From the cell containing the given text, extract its center point as [X, Y] coordinate. 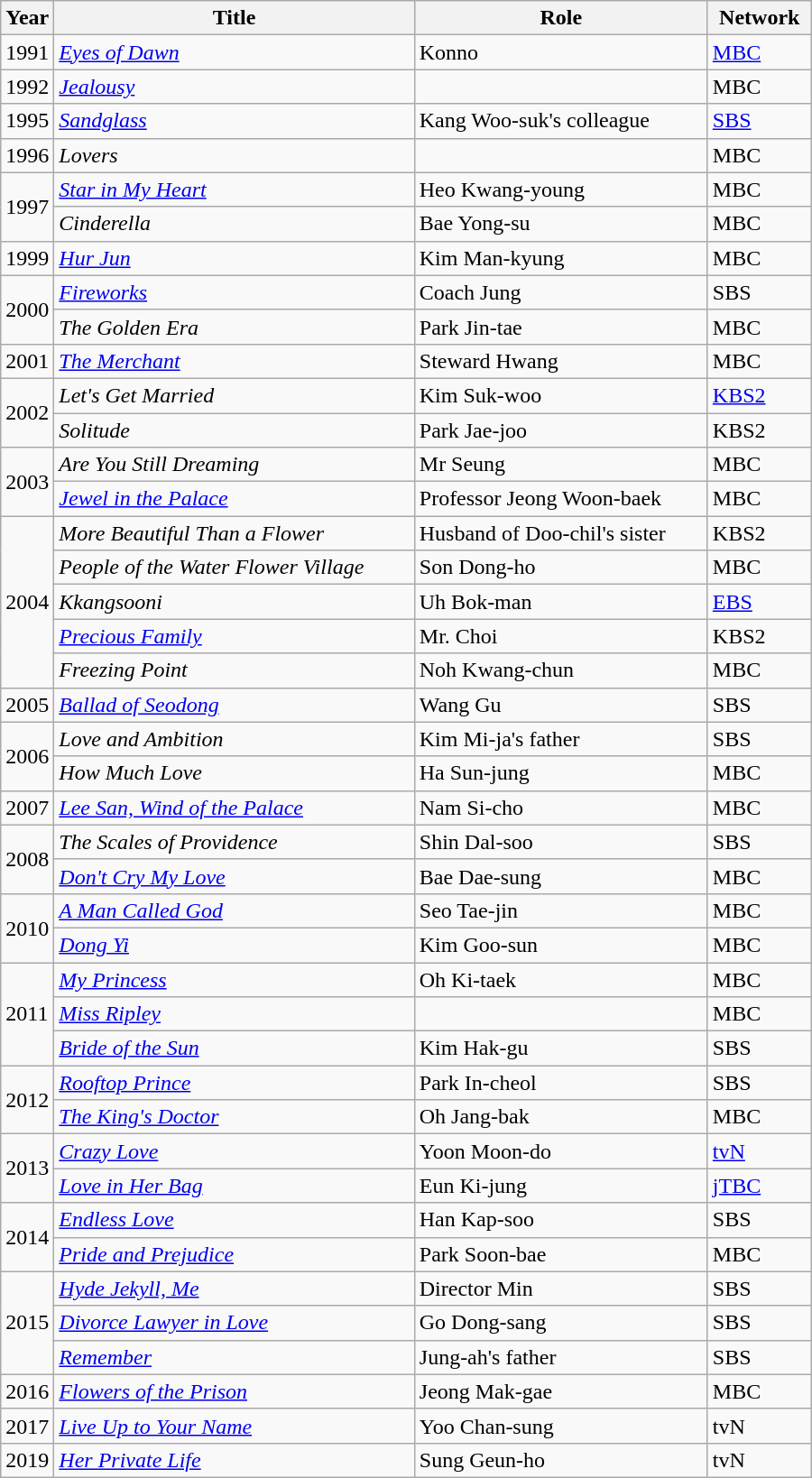
Cinderella [235, 224]
More Beautiful Than a Flower [235, 533]
Endless Love [235, 1220]
Hur Jun [235, 258]
Park Jin-tae [561, 327]
The Scales of Providence [235, 842]
1992 [27, 87]
Jealousy [235, 87]
2008 [27, 859]
Let's Get Married [235, 395]
Noh Kwang-chun [561, 670]
2014 [27, 1237]
Divorce Lawyer in Love [235, 1323]
Mr. Choi [561, 636]
People of the Water Flower Village [235, 568]
Kim Mi-ja's father [561, 739]
2001 [27, 361]
Crazy Love [235, 1151]
Network [760, 18]
Bae Dae-sung [561, 876]
Live Up to Your Name [235, 1426]
Rooftop Prince [235, 1083]
Nam Si-cho [561, 808]
Jeong Mak-gae [561, 1391]
Ballad of Seodong [235, 705]
2017 [27, 1426]
Dong Yi [235, 945]
2004 [27, 602]
Bride of the Sun [235, 1048]
Jung-ah's father [561, 1357]
Solitude [235, 430]
The Golden Era [235, 327]
Hyde Jekyll, Me [235, 1289]
jTBC [760, 1186]
Are You Still Dreaming [235, 465]
Yoon Moon-do [561, 1151]
Kim Man-kyung [561, 258]
Title [235, 18]
Steward Hwang [561, 361]
A Man Called God [235, 910]
Shin Dal-soo [561, 842]
Heo Kwang-young [561, 189]
Lee San, Wind of the Palace [235, 808]
Seo Tae-jin [561, 910]
Park In-cheol [561, 1083]
Miss Ripley [235, 1014]
Professor Jeong Woon-baek [561, 499]
Remember [235, 1357]
2010 [27, 928]
Year [27, 18]
Oh Ki-taek [561, 979]
Son Dong-ho [561, 568]
Kkangsooni [235, 602]
Konno [561, 52]
Sandglass [235, 121]
Love in Her Bag [235, 1186]
Park Jae-joo [561, 430]
Flowers of the Prison [235, 1391]
Kang Woo-suk's colleague [561, 121]
Fireworks [235, 292]
Freezing Point [235, 670]
Go Dong-sang [561, 1323]
Love and Ambition [235, 739]
Star in My Heart [235, 189]
Eyes of Dawn [235, 52]
Eun Ki-jung [561, 1186]
Bae Yong-su [561, 224]
Kim Suk-woo [561, 395]
EBS [760, 602]
Kim Goo-sun [561, 945]
Lovers [235, 155]
Sung Geun-ho [561, 1460]
1991 [27, 52]
Don't Cry My Love [235, 876]
Wang Gu [561, 705]
Han Kap-soo [561, 1220]
2006 [27, 756]
Husband of Doo-chil's sister [561, 533]
Ha Sun-jung [561, 773]
2015 [27, 1323]
2007 [27, 808]
2005 [27, 705]
Role [561, 18]
2016 [27, 1391]
2019 [27, 1460]
2000 [27, 309]
1997 [27, 207]
Kim Hak-gu [561, 1048]
Director Min [561, 1289]
Her Private Life [235, 1460]
Jewel in the Palace [235, 499]
1995 [27, 121]
2003 [27, 482]
Mr Seung [561, 465]
2013 [27, 1169]
2011 [27, 1013]
The Merchant [235, 361]
How Much Love [235, 773]
1999 [27, 258]
2002 [27, 412]
Yoo Chan-sung [561, 1426]
Pride and Prejudice [235, 1254]
Oh Jang-bak [561, 1117]
Precious Family [235, 636]
Uh Bok-man [561, 602]
My Princess [235, 979]
2012 [27, 1100]
Park Soon-bae [561, 1254]
Coach Jung [561, 292]
1996 [27, 155]
The King's Doctor [235, 1117]
